Search for the cell housing the specified text and yield its (x, y) center coordinate. 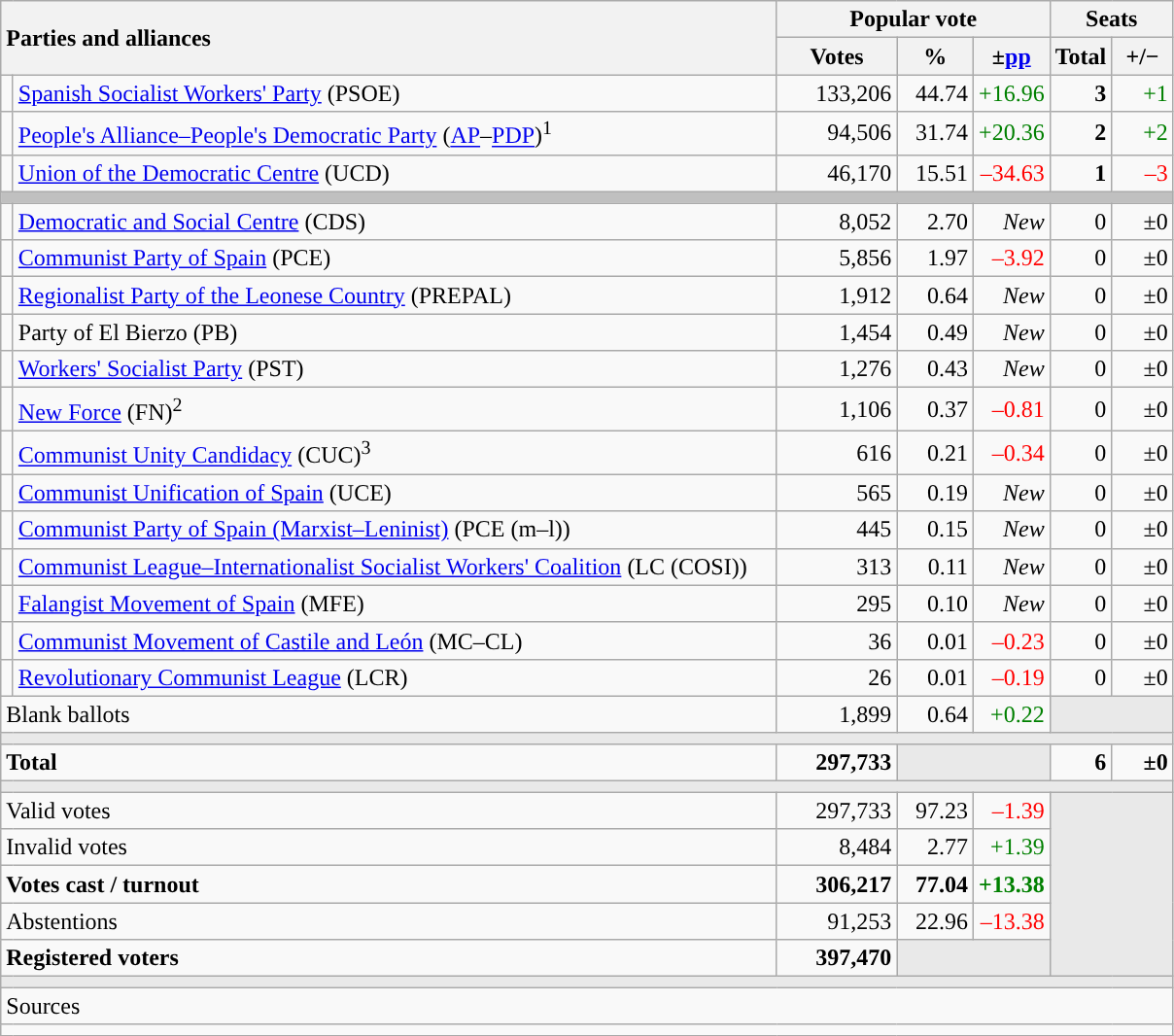
2 (1081, 134)
–0.81 (1011, 410)
1 (1081, 173)
445 (837, 530)
Registered voters (389, 958)
5,856 (837, 259)
+16.96 (1011, 93)
+20.36 (1011, 134)
Sources (587, 1006)
Popular vote (914, 19)
People's Alliance–People's Democratic Party (AP–PDP)1 (395, 134)
Abstentions (389, 921)
+2 (1143, 134)
Regionalist Party of the Leonese Country (PREPAL) (395, 295)
+1 (1143, 93)
133,206 (837, 93)
22.96 (935, 921)
77.04 (935, 884)
0.10 (935, 604)
306,217 (837, 884)
Revolutionary Communist League (LCR) (395, 677)
44.74 (935, 93)
2.77 (935, 847)
–0.19 (1011, 677)
–13.38 (1011, 921)
1.97 (935, 259)
Communist League–Internationalist Socialist Workers' Coalition (LC (COSI)) (395, 567)
1,912 (837, 295)
–0.23 (1011, 640)
Communist Party of Spain (PCE) (395, 259)
565 (837, 493)
+0.22 (1011, 714)
26 (837, 677)
97.23 (935, 811)
1,454 (837, 332)
46,170 (837, 173)
6 (1081, 763)
8,052 (837, 222)
Union of the Democratic Centre (UCD) (395, 173)
±pp (1011, 56)
0.15 (935, 530)
15.51 (935, 173)
Blank ballots (389, 714)
36 (837, 640)
Seats (1112, 19)
Spanish Socialist Workers' Party (PSOE) (395, 93)
31.74 (935, 134)
2.70 (935, 222)
Democratic and Social Centre (CDS) (395, 222)
Party of El Bierzo (PB) (395, 332)
+1.39 (1011, 847)
Votes (837, 56)
8,484 (837, 847)
0.19 (935, 493)
–34.63 (1011, 173)
–3.92 (1011, 259)
New Force (FN)2 (395, 410)
616 (837, 453)
1,899 (837, 714)
0.37 (935, 410)
397,470 (837, 958)
–0.34 (1011, 453)
Falangist Movement of Spain (MFE) (395, 604)
0.49 (935, 332)
Communist Party of Spain (Marxist–Leninist) (PCE (m–l)) (395, 530)
Communist Unification of Spain (UCE) (395, 493)
–1.39 (1011, 811)
91,253 (837, 921)
1,106 (837, 410)
–3 (1143, 173)
0.11 (935, 567)
94,506 (837, 134)
Valid votes (389, 811)
Workers' Socialist Party (PST) (395, 369)
1,276 (837, 369)
0.43 (935, 369)
Votes cast / turnout (389, 884)
% (935, 56)
Communist Movement of Castile and León (MC–CL) (395, 640)
3 (1081, 93)
0.21 (935, 453)
Invalid votes (389, 847)
313 (837, 567)
+13.38 (1011, 884)
Communist Unity Candidacy (CUC)3 (395, 453)
+/− (1143, 56)
295 (837, 604)
Parties and alliances (389, 38)
